Locate the cell with the specified text and output its [X, Y] center coordinate. 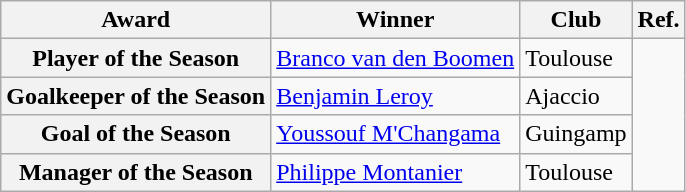
Youssouf M'Changama [396, 134]
Player of the Season [136, 58]
Ref. [658, 20]
Goalkeeper of the Season [136, 96]
Ajaccio [576, 96]
Philippe Montanier [396, 172]
Club [576, 20]
Award [136, 20]
Benjamin Leroy [396, 96]
Branco van den Boomen [396, 58]
Goal of the Season [136, 134]
Winner [396, 20]
Guingamp [576, 134]
Manager of the Season [136, 172]
